Locate the cell with the specified text and output its (X, Y) center coordinate. 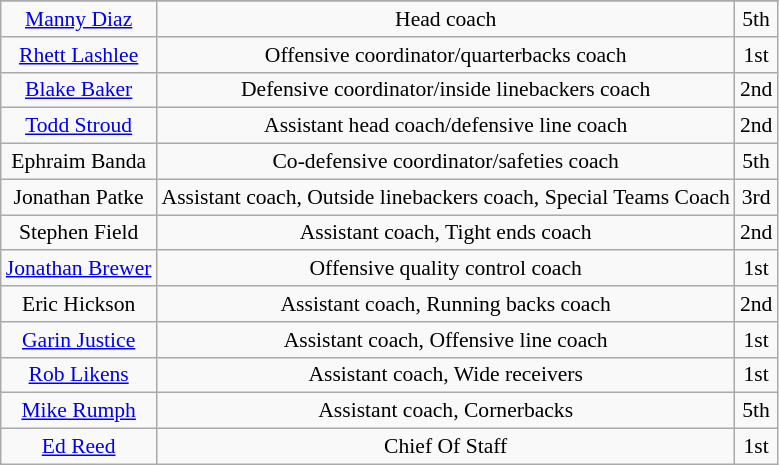
Stephen Field (79, 233)
Defensive coordinator/inside linebackers coach (446, 90)
Head coach (446, 19)
Todd Stroud (79, 126)
Assistant coach, Cornerbacks (446, 411)
Assistant coach, Running backs coach (446, 304)
3rd (756, 197)
Offensive quality control coach (446, 269)
Assistant coach, Outside linebackers coach, Special Teams Coach (446, 197)
Co-defensive coordinator/safeties coach (446, 162)
Assistant coach, Wide receivers (446, 375)
Assistant head coach/defensive line coach (446, 126)
Blake Baker (79, 90)
Assistant coach, Offensive line coach (446, 340)
Rhett Lashlee (79, 55)
Jonathan Patke (79, 197)
Garin Justice (79, 340)
Manny Diaz (79, 19)
Ed Reed (79, 447)
Rob Likens (79, 375)
Jonathan Brewer (79, 269)
Offensive coordinator/quarterbacks coach (446, 55)
Ephraim Banda (79, 162)
Eric Hickson (79, 304)
Chief Of Staff (446, 447)
Assistant coach, Tight ends coach (446, 233)
Mike Rumph (79, 411)
